Provide the [x, y] coordinate of the cell's center where the given text is located.  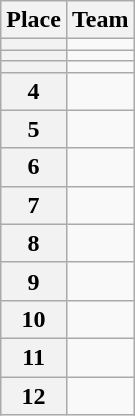
6 [34, 167]
12 [34, 395]
Team [100, 20]
7 [34, 205]
4 [34, 91]
Place [34, 20]
8 [34, 243]
11 [34, 357]
9 [34, 281]
10 [34, 319]
5 [34, 129]
